From the cell containing the given text, extract its center point as [x, y] coordinate. 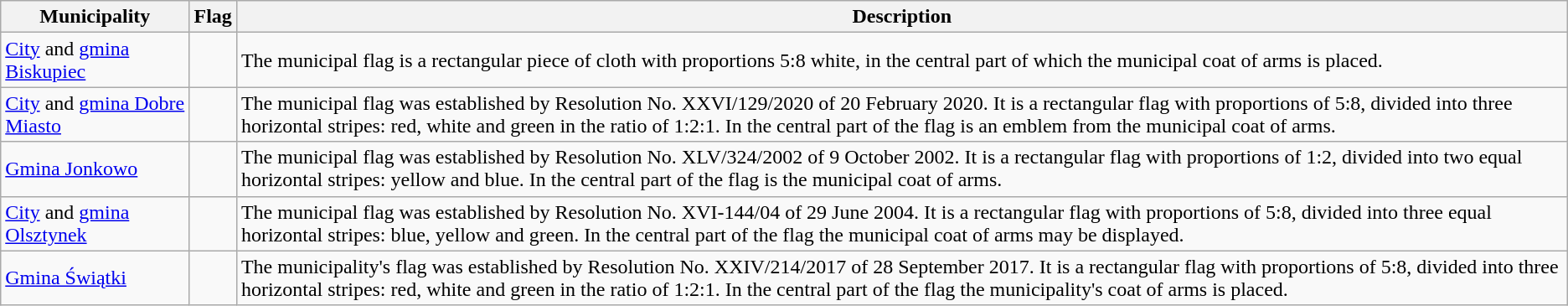
Gmina Jonkowo [95, 169]
Flag [213, 17]
Gmina Świątki [95, 278]
Description [901, 17]
City and gmina Biskupiec [95, 60]
City and gmina Olsztynek [95, 223]
Municipality [95, 17]
City and gmina Dobre Miasto [95, 114]
The municipal flag is a rectangular piece of cloth with proportions 5:8 white, in the central part of which the municipal coat of arms is placed. [901, 60]
